For the text-containing cell, return its midpoint in (X, Y) coordinate format. 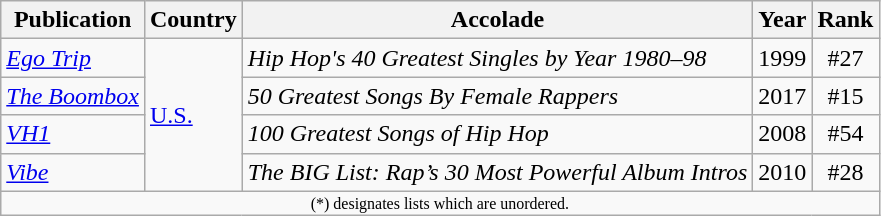
U.S. (193, 115)
#15 (846, 96)
2010 (782, 172)
#54 (846, 134)
#28 (846, 172)
Vibe (73, 172)
#27 (846, 58)
2008 (782, 134)
(*) designates lists which are unordered. (440, 203)
2017 (782, 96)
100 Greatest Songs of Hip Hop (498, 134)
The Boombox (73, 96)
Ego Trip (73, 58)
VH1 (73, 134)
50 Greatest Songs By Female Rappers (498, 96)
Year (782, 20)
Hip Hop's 40 Greatest Singles by Year 1980–98 (498, 58)
1999 (782, 58)
Country (193, 20)
Publication (73, 20)
Accolade (498, 20)
Rank (846, 20)
The BIG List: Rap’s 30 Most Powerful Album Intros (498, 172)
